Find where the given text appears and provide that cell's center as (x, y) coordinate. 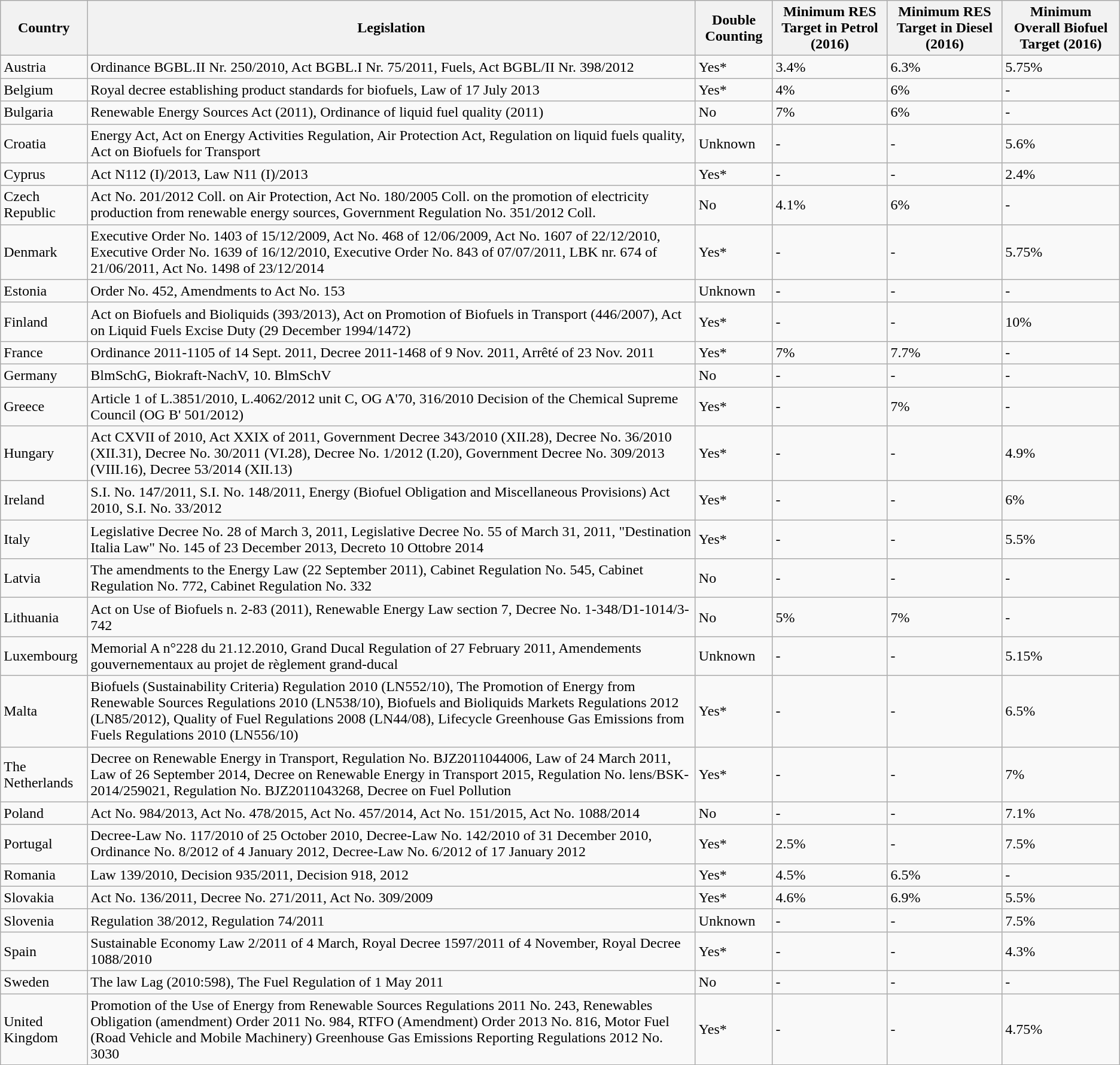
Ireland (44, 500)
Romania (44, 875)
Italy (44, 540)
Malta (44, 711)
Article 1 of L.3851/2010, L.4062/2012 unit C, OG A'70, 316/2010 Decision of the Chemical Supreme Council (OG B' 501/2012) (391, 406)
3.4% (830, 67)
5.6% (1061, 144)
Croatia (44, 144)
Bulgaria (44, 112)
10% (1061, 322)
Finland (44, 322)
The amendments to the Energy Law (22 September 2011), Cabinet Regulation No. 545, Cabinet Regulation No. 772, Cabinet Regulation No. 332 (391, 578)
Poland (44, 813)
5.15% (1061, 656)
5% (830, 617)
4.3% (1061, 951)
Act N112 (I)/2013, Law N11 (I)/2013 (391, 174)
Portugal (44, 844)
Act No. 984/2013, Act No. 478/2015, Act No. 457/2014, Act No. 151/2015, Act No. 1088/2014 (391, 813)
France (44, 352)
United Kingdom (44, 1029)
Czech Republic (44, 205)
Denmark (44, 252)
Minimum Overall Biofuel Target (2016) (1061, 28)
Ordinance 2011-1105 of 14 Sept. 2011, Decree 2011-1468 of 9 Nov. 2011, Arrêté of 23 Nov. 2011 (391, 352)
Order No. 452, Amendments to Act No. 153 (391, 291)
Hungary (44, 454)
Belgium (44, 90)
Luxembourg (44, 656)
Law 139/2010, Decision 935/2011, Decision 918, 2012 (391, 875)
Greece (44, 406)
Memorial A n°228 du 21.12.2010, Grand Ducal Regulation of 27 February 2011, Amendements gouvernementaux au projet de règlement grand-ducal (391, 656)
2.5% (830, 844)
6.3% (945, 67)
Latvia (44, 578)
Sustainable Economy Law 2/2011 of 4 March, Royal Decree 1597/2011 of 4 November, Royal Decree 1088/2010 (391, 951)
Renewable Energy Sources Act (2011), Ordinance of liquid fuel quality (2011) (391, 112)
Slovenia (44, 920)
2.4% (1061, 174)
Slovakia (44, 897)
7.7% (945, 352)
Minimum RES Target in Petrol (2016) (830, 28)
4.75% (1061, 1029)
Estonia (44, 291)
4.9% (1061, 454)
Sweden (44, 982)
4.5% (830, 875)
4.1% (830, 205)
Minimum RES Target in Diesel (2016) (945, 28)
BlmSchG, Biokraft-NachV, 10. BlmSchV (391, 375)
Country (44, 28)
6.9% (945, 897)
Legislation (391, 28)
Regulation 38/2012, Regulation 74/2011 (391, 920)
4% (830, 90)
Cyprus (44, 174)
Ordinance BGBL.II Nr. 250/2010, Act BGBL.I Nr. 75/2011, Fuels, Act BGBL/II Nr. 398/2012 (391, 67)
The law Lag (2010:598), The Fuel Regulation of 1 May 2011 (391, 982)
7.1% (1061, 813)
Act on Use of Biofuels n. 2-83 (2011), Renewable Energy Law section 7, Decree No. 1-348/D1-1014/3-742 (391, 617)
S.I. No. 147/2011, S.I. No. 148/2011, Energy (Biofuel Obligation and Miscellaneous Provisions) Act 2010, S.I. No. 33/2012 (391, 500)
Austria (44, 67)
Spain (44, 951)
4.6% (830, 897)
Double Counting (734, 28)
Germany (44, 375)
Royal decree establishing product standards for biofuels, Law of 17 July 2013 (391, 90)
Energy Act, Act on Energy Activities Regulation, Air Protection Act, Regulation on liquid fuels quality, Act on Biofuels for Transport (391, 144)
Act No. 136/2011, Decree No. 271/2011, Act No. 309/2009 (391, 897)
The Netherlands (44, 774)
Lithuania (44, 617)
